Provide the [x, y] coordinate of the cell's center where the given text is located.  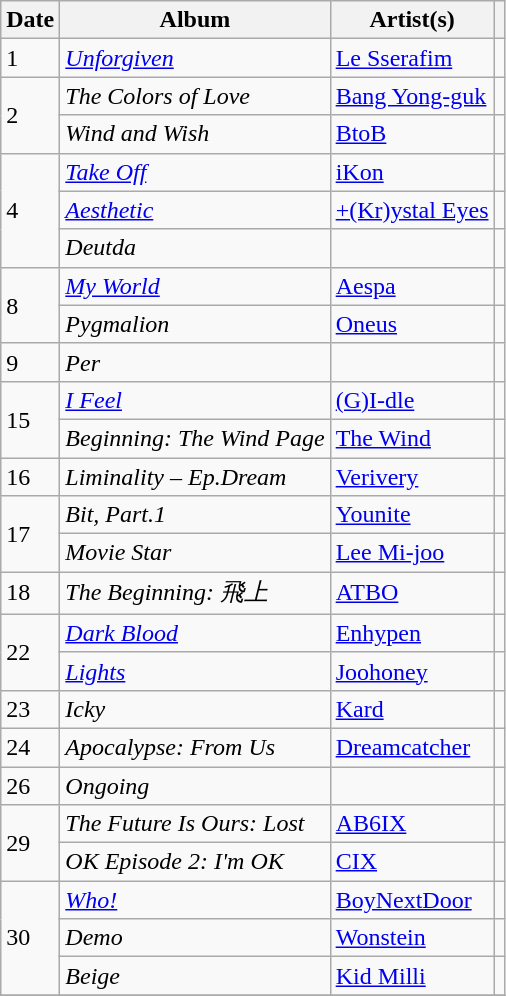
Dark Blood [195, 633]
30 [30, 938]
Ongoing [195, 785]
Date [30, 20]
The Future Is Ours: Lost [195, 824]
CIX [412, 862]
Wonstein [412, 938]
Album [195, 20]
29 [30, 843]
Liminality – Ep.Dream [195, 477]
Kard [412, 709]
Demo [195, 938]
Joohoney [412, 671]
Bit, Part.1 [195, 515]
BtoB [412, 134]
Enhypen [412, 633]
16 [30, 477]
Dreamcatcher [412, 747]
9 [30, 362]
17 [30, 534]
Artist(s) [412, 20]
BoyNextDoor [412, 900]
iKon [412, 172]
18 [30, 594]
+(Kr)ystal Eyes [412, 210]
Kid Milli [412, 976]
Beginning: The Wind Page [195, 438]
Take Off [195, 172]
1 [30, 58]
Deutda [195, 248]
Pygmalion [195, 324]
(G)I-dle [412, 400]
Who! [195, 900]
8 [30, 305]
AB6IX [412, 824]
Oneus [412, 324]
Icky [195, 709]
OK Episode 2: I'm OK [195, 862]
24 [30, 747]
Aespa [412, 286]
Lights [195, 671]
15 [30, 419]
Movie Star [195, 553]
22 [30, 652]
The Beginning: 飛上 [195, 594]
Wind and Wish [195, 134]
My World [195, 286]
26 [30, 785]
Aesthetic [195, 210]
Apocalypse: From Us [195, 747]
Younite [412, 515]
ATBO [412, 594]
Beige [195, 976]
I Feel [195, 400]
Per [195, 362]
Lee Mi-joo [412, 553]
2 [30, 115]
The Wind [412, 438]
The Colors of Love [195, 96]
Verivery [412, 477]
4 [30, 210]
Bang Yong-guk [412, 96]
Le Sserafim [412, 58]
Unforgiven [195, 58]
23 [30, 709]
